Find where the given text appears and provide that cell's center as (X, Y) coordinate. 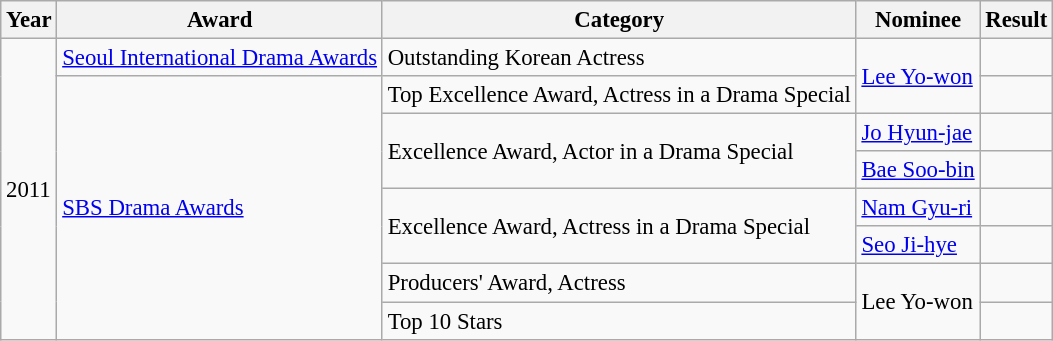
SBS Drama Awards (220, 208)
Bae Soo-bin (918, 170)
Producers' Award, Actress (619, 283)
Award (220, 20)
Nam Gyu-ri (918, 208)
Top Excellence Award, Actress in a Drama Special (619, 95)
Excellence Award, Actor in a Drama Special (619, 152)
Top 10 Stars (619, 321)
2011 (29, 190)
Year (29, 20)
Excellence Award, Actress in a Drama Special (619, 226)
Outstanding Korean Actress (619, 58)
Nominee (918, 20)
Result (1016, 20)
Category (619, 20)
Seo Ji-hye (918, 245)
Seoul International Drama Awards (220, 58)
Jo Hyun-jae (918, 133)
